Capture the cell that displays the provided text and extract its (X, Y) central coordinate. 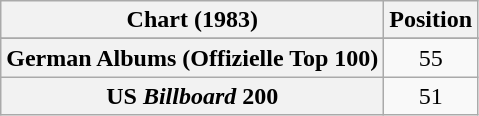
51 (431, 96)
German Albums (Offizielle Top 100) (192, 58)
Chart (1983) (192, 20)
55 (431, 58)
US Billboard 200 (192, 96)
Position (431, 20)
